Determine the [X, Y] coordinate at the center of the cell enclosing the given text.  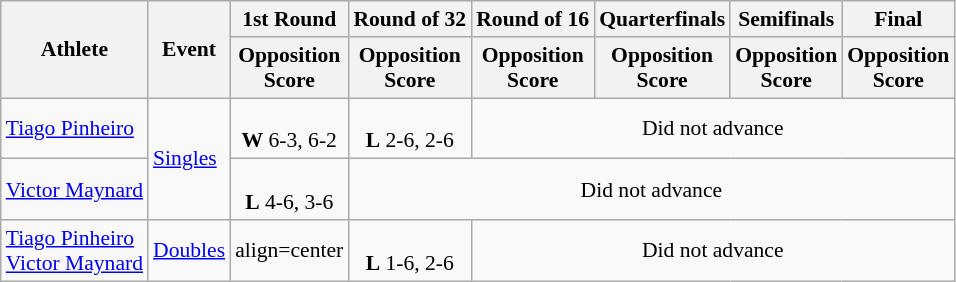
L 1-6, 2-6 [410, 250]
Round of 32 [410, 19]
Semifinals [786, 19]
Event [189, 50]
Quarterfinals [662, 19]
Athlete [74, 50]
Victor Maynard [74, 190]
Round of 16 [532, 19]
L 4-6, 3-6 [289, 190]
Doubles [189, 250]
W 6-3, 6-2 [289, 128]
align=center [289, 250]
L 2-6, 2-6 [410, 128]
Tiago Pinheiro [74, 128]
Singles [189, 159]
1st Round [289, 19]
Tiago PinheiroVictor Maynard [74, 250]
Final [898, 19]
